Find where the given text appears and provide that cell's center as (x, y) coordinate. 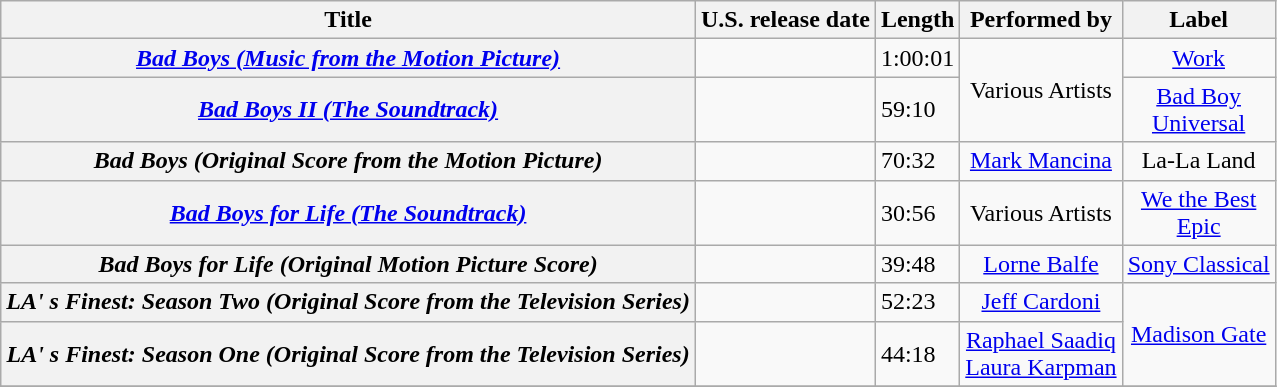
Length (917, 20)
Sony Classical (1198, 264)
La-La Land (1198, 161)
Work (1198, 58)
Performed by (1041, 20)
LA' s Finest: Season Two (Original Score from the Television Series) (348, 302)
LA' s Finest: Season One (Original Score from the Television Series) (348, 354)
44:18 (917, 354)
We the BestEpic (1198, 212)
30:56 (917, 212)
Bad Boys (Music from the Motion Picture) (348, 58)
59:10 (917, 110)
Label (1198, 20)
Raphael SaadiqLaura Karpman (1041, 354)
70:32 (917, 161)
Bad BoyUniversal (1198, 110)
Jeff Cardoni (1041, 302)
Title (348, 20)
Bad Boys for Life (Original Motion Picture Score) (348, 264)
Mark Mancina (1041, 161)
52:23 (917, 302)
Bad Boys for Life (The Soundtrack) (348, 212)
39:48 (917, 264)
U.S. release date (785, 20)
Bad Boys (Original Score from the Motion Picture) (348, 161)
Madison Gate (1198, 334)
1:00:01 (917, 58)
Bad Boys II (The Soundtrack) (348, 110)
Lorne Balfe (1041, 264)
